Scan for the cell matching the given text and deliver its (X, Y) coordinate at center. 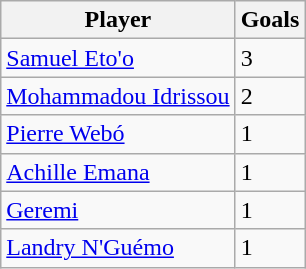
Landry N'Guémo (118, 248)
Pierre Webó (118, 134)
Samuel Eto'o (118, 58)
3 (270, 58)
Mohammadou Idrissou (118, 96)
Player (118, 20)
2 (270, 96)
Goals (270, 20)
Achille Emana (118, 172)
Geremi (118, 210)
